Extract the [x, y] coordinate from the center of the cell holding the provided text.  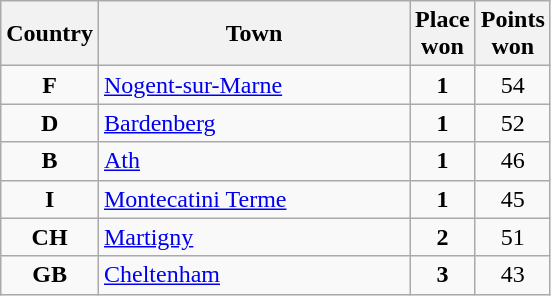
46 [512, 161]
D [50, 123]
2 [443, 237]
Nogent-sur-Marne [254, 85]
Ath [254, 161]
Cheltenham [254, 275]
54 [512, 85]
F [50, 85]
B [50, 161]
Martigny [254, 237]
52 [512, 123]
51 [512, 237]
I [50, 199]
Bardenberg [254, 123]
Points won [512, 34]
Town [254, 34]
Place won [443, 34]
43 [512, 275]
3 [443, 275]
Montecatini Terme [254, 199]
GB [50, 275]
CH [50, 237]
Country [50, 34]
45 [512, 199]
